Pinpoint the cell where the given text exists, returning its [x, y] midpoint coordinate. 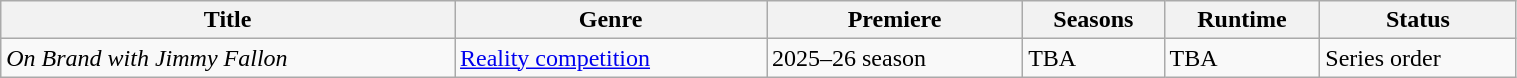
Genre [611, 20]
On Brand with Jimmy Fallon [228, 58]
Runtime [1242, 20]
2025–26 season [894, 58]
Series order [1418, 58]
Premiere [894, 20]
Seasons [1094, 20]
Reality competition [611, 58]
Status [1418, 20]
Title [228, 20]
